Identify which cell holds the provided text, then report its [X, Y] central coordinate. 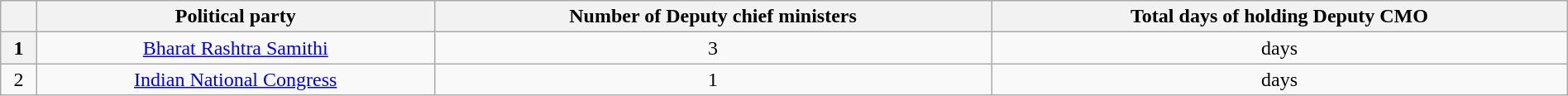
2 [18, 79]
Number of Deputy chief ministers [713, 17]
Total days of holding Deputy CMO [1280, 17]
Political party [235, 17]
Bharat Rashtra Samithi [235, 48]
3 [713, 48]
Indian National Congress [235, 79]
